Return the [x, y] coordinate for the center point of the cell that contains the specified text.  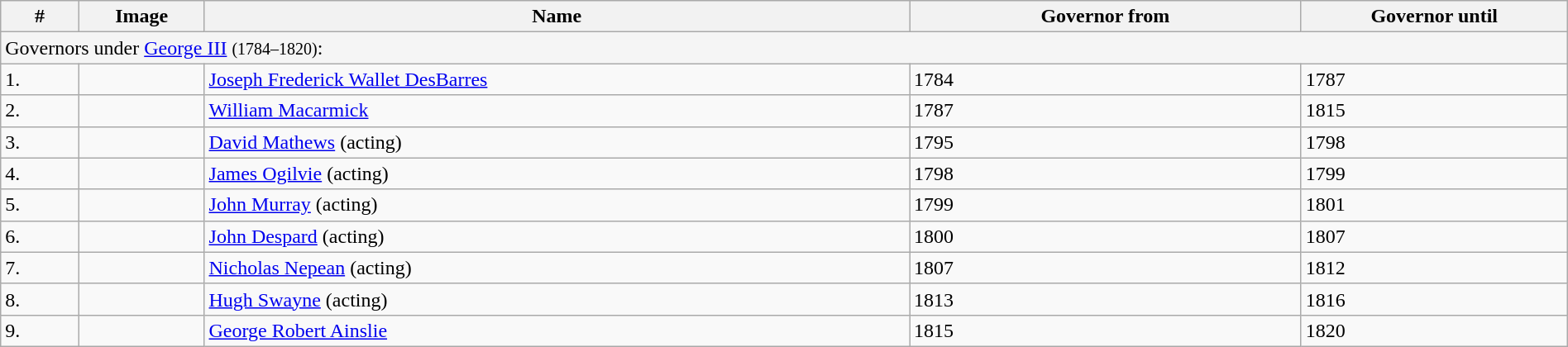
Image [141, 17]
George Robert Ainslie [557, 330]
David Mathews (acting) [557, 142]
John Despard (acting) [557, 236]
Name [557, 17]
Governors under George III (1784–1820): [784, 48]
1800 [1106, 236]
William Macarmick [557, 111]
1816 [1434, 299]
9. [40, 330]
# [40, 17]
Hugh Swayne (acting) [557, 299]
1. [40, 79]
Governor until [1434, 17]
1813 [1106, 299]
Nicholas Nepean (acting) [557, 268]
6. [40, 236]
John Murray (acting) [557, 205]
1795 [1106, 142]
1812 [1434, 268]
Governor from [1106, 17]
Joseph Frederick Wallet DesBarres [557, 79]
James Ogilvie (acting) [557, 173]
1820 [1434, 330]
5. [40, 205]
1801 [1434, 205]
1784 [1106, 79]
2. [40, 111]
7. [40, 268]
8. [40, 299]
4. [40, 173]
3. [40, 142]
